Identify which cell holds the provided text, then report its [X, Y] central coordinate. 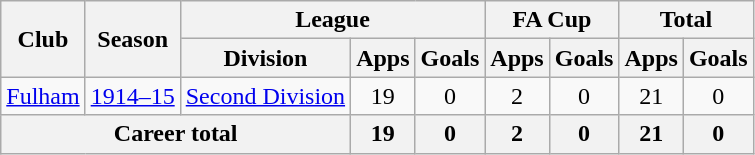
Division [265, 58]
Season [132, 39]
Total [686, 20]
Career total [176, 134]
Second Division [265, 96]
League [332, 20]
1914–15 [132, 96]
FA Cup [552, 20]
Fulham [43, 96]
Club [43, 39]
